Locate the cell with the specified text and output its (x, y) center coordinate. 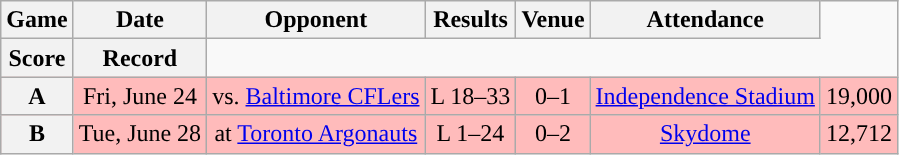
vs. Baltimore CFLers (316, 96)
A (37, 96)
19,000 (858, 96)
Skydome (705, 134)
L 18–33 (470, 96)
B (37, 134)
Date (140, 20)
12,712 (858, 134)
Record (140, 58)
Tue, June 28 (140, 134)
Venue (553, 20)
Results (470, 20)
0–1 (553, 96)
Opponent (316, 20)
Attendance (705, 20)
L 1–24 (470, 134)
Game (37, 20)
Independence Stadium (705, 96)
Score (37, 58)
Fri, June 24 (140, 96)
0–2 (553, 134)
at Toronto Argonauts (316, 134)
